Provide the (X, Y) coordinate of the cell's center where the given text is located.  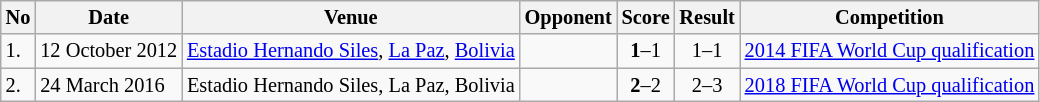
2018 FIFA World Cup qualification (890, 85)
24 March 2016 (108, 85)
Competition (890, 17)
Date (108, 17)
2–3 (708, 85)
Result (708, 17)
Opponent (568, 17)
2014 FIFA World Cup qualification (890, 51)
1. (18, 51)
12 October 2012 (108, 51)
2–2 (646, 85)
2. (18, 85)
Score (646, 17)
Venue (351, 17)
No (18, 17)
